Output the (X, Y) coordinate of the center of the cell containing the given text.  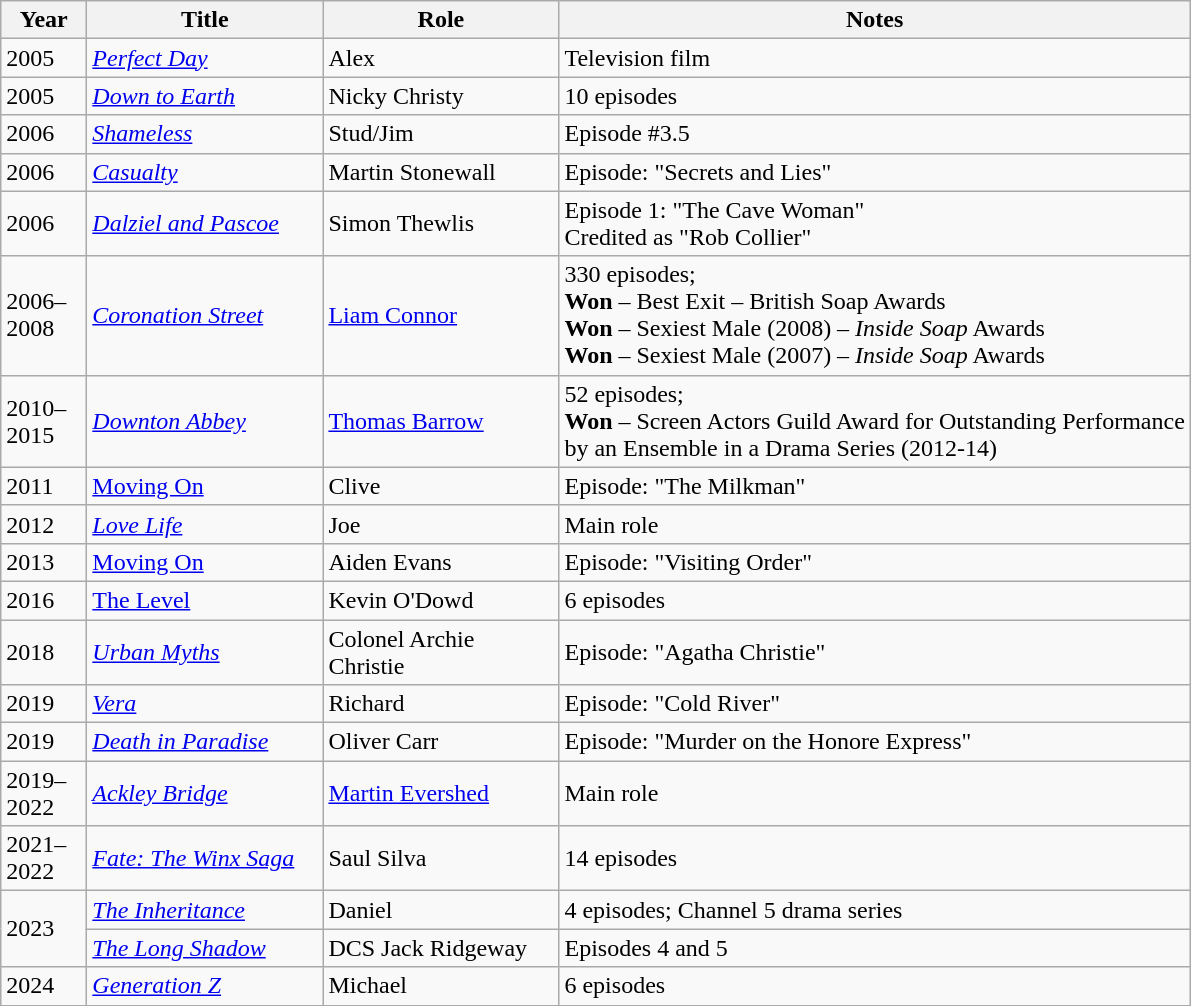
Nicky Christy (441, 96)
2011 (44, 486)
Fate: The Winx Saga (205, 858)
Episode: "Secrets and Lies" (874, 172)
Episode: "Murder on the Honore Express" (874, 742)
Ackley Bridge (205, 794)
The Level (205, 600)
Title (205, 20)
Television film (874, 58)
2023 (44, 929)
2019–2022 (44, 794)
Kevin O'Dowd (441, 600)
Coronation Street (205, 316)
Martin Evershed (441, 794)
Shameless (205, 134)
2006–2008 (44, 316)
Daniel (441, 910)
Death in Paradise (205, 742)
Role (441, 20)
Casualty (205, 172)
The Inheritance (205, 910)
Episode: "The Milkman" (874, 486)
Year (44, 20)
4 episodes; Channel 5 drama series (874, 910)
52 episodes; Won – Screen Actors Guild Award for Outstanding Performance by an Ensemble in a Drama Series (2012-14) (874, 421)
Thomas Barrow (441, 421)
Colonel Archie Christie (441, 652)
2021–2022 (44, 858)
Episode: "Agatha Christie" (874, 652)
Richard (441, 704)
10 episodes (874, 96)
Downton Abbey (205, 421)
Perfect Day (205, 58)
Episode: "Cold River" (874, 704)
Dalziel and Pascoe (205, 224)
Episode 1: "The Cave Woman" Credited as "Rob Collier" (874, 224)
2012 (44, 524)
Alex (441, 58)
Michael (441, 986)
Simon Thewlis (441, 224)
2016 (44, 600)
Oliver Carr (441, 742)
Aiden Evans (441, 562)
Martin Stonewall (441, 172)
The Long Shadow (205, 948)
Love Life (205, 524)
Clive (441, 486)
Episode: "Visiting Order" (874, 562)
Generation Z (205, 986)
Episodes 4 and 5 (874, 948)
2013 (44, 562)
2010–2015 (44, 421)
330 episodes; Won – Best Exit – British Soap Awards Won – Sexiest Male (2008) – Inside Soap Awards Won – Sexiest Male (2007) – Inside Soap Awards (874, 316)
14 episodes (874, 858)
Stud/Jim (441, 134)
Notes (874, 20)
Vera (205, 704)
DCS Jack Ridgeway (441, 948)
Down to Earth (205, 96)
Saul Silva (441, 858)
2018 (44, 652)
Episode #3.5 (874, 134)
2024 (44, 986)
Joe (441, 524)
Urban Myths (205, 652)
Liam Connor (441, 316)
